Return the [X, Y] coordinate for the center point of the cell that contains the specified text.  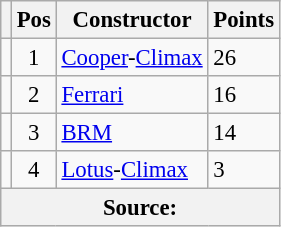
BRM [132, 133]
Cooper-Climax [132, 58]
Ferrari [132, 95]
Points [244, 20]
Pos [34, 20]
26 [244, 58]
2 [34, 95]
Lotus-Climax [132, 170]
16 [244, 95]
14 [244, 133]
Source: [140, 208]
Constructor [132, 20]
4 [34, 170]
1 [34, 58]
